Output the [X, Y] coordinate of the center of the cell containing the given text.  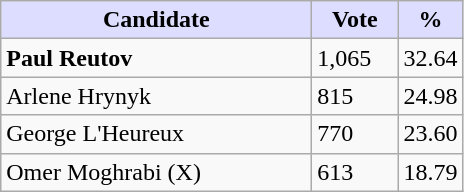
815 [355, 96]
Paul Reutov [156, 58]
18.79 [430, 172]
Arlene Hrynyk [156, 96]
770 [355, 134]
Omer Moghrabi (X) [156, 172]
George L'Heureux [156, 134]
613 [355, 172]
1,065 [355, 58]
24.98 [430, 96]
32.64 [430, 58]
Vote [355, 20]
23.60 [430, 134]
Candidate [156, 20]
% [430, 20]
